Output the [X, Y] coordinate of the center of the cell containing the given text.  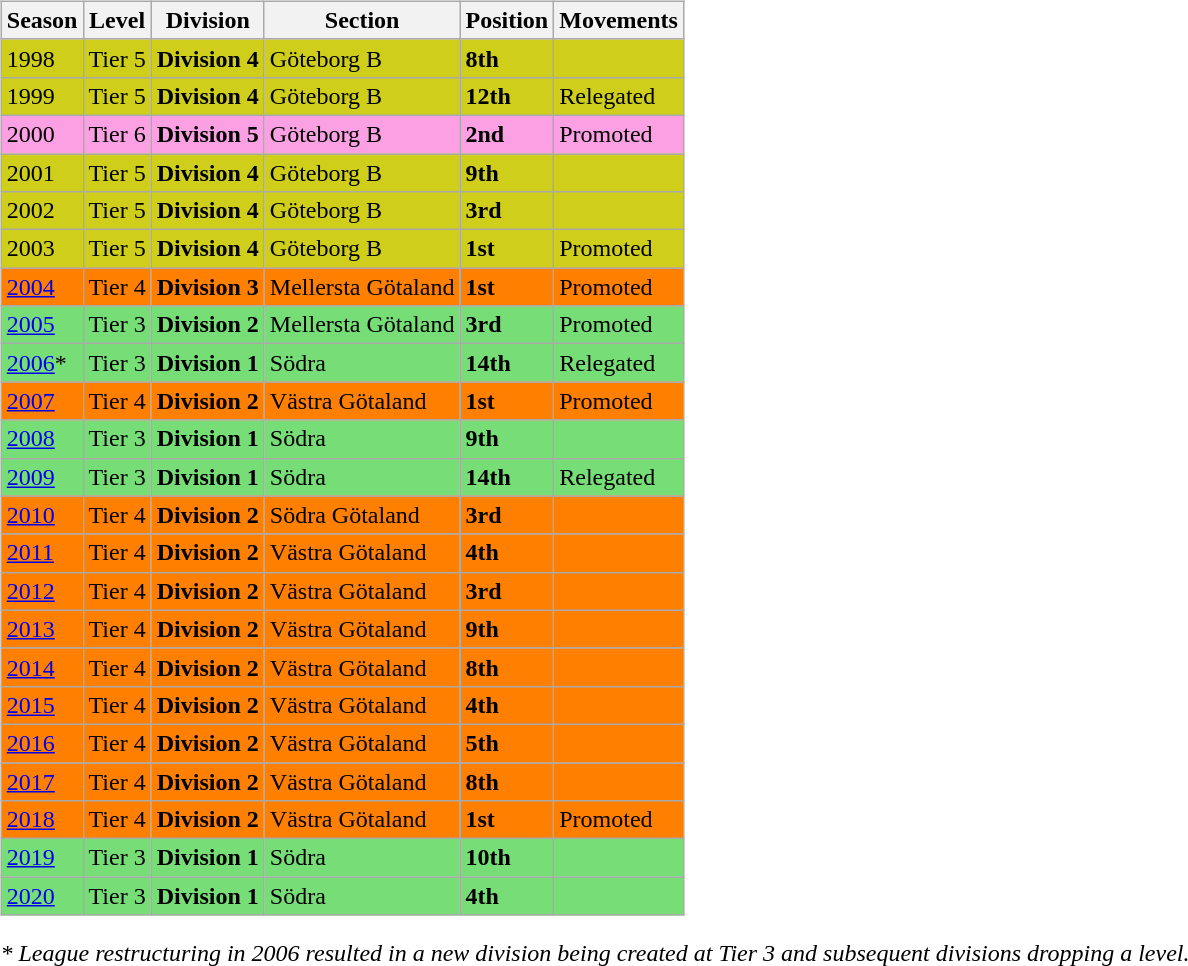
Movements [619, 20]
1998 [42, 58]
Section [362, 20]
Division [208, 20]
2015 [42, 705]
10th [507, 858]
2001 [42, 173]
2006* [42, 363]
2nd [507, 134]
1999 [42, 96]
2014 [42, 667]
2008 [42, 439]
2013 [42, 629]
2011 [42, 553]
Division 5 [208, 134]
2007 [42, 401]
2012 [42, 591]
Södra Götaland [362, 515]
12th [507, 96]
2003 [42, 249]
2017 [42, 781]
2009 [42, 477]
2010 [42, 515]
Position [507, 20]
2016 [42, 743]
2000 [42, 134]
5th [507, 743]
Division 3 [208, 287]
Level [117, 20]
2020 [42, 896]
Season [42, 20]
2018 [42, 820]
2002 [42, 211]
Tier 6 [117, 134]
2019 [42, 858]
2004 [42, 287]
2005 [42, 325]
